From the cell containing the given text, extract its center point as (X, Y) coordinate. 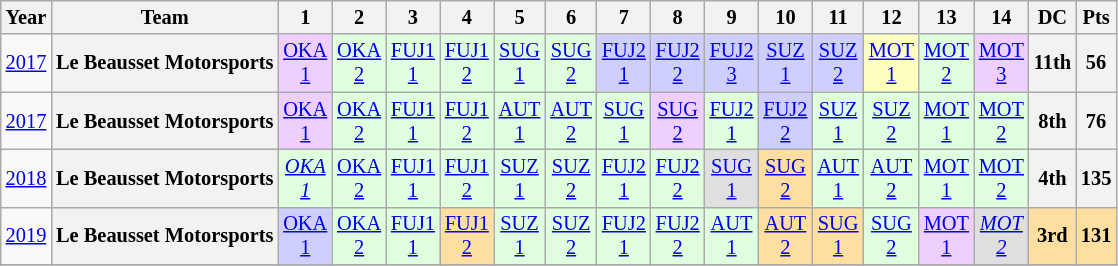
13 (946, 17)
Team (164, 17)
12 (892, 17)
7 (624, 17)
MOT3 (1002, 63)
8 (678, 17)
5 (520, 17)
3 (413, 17)
1 (305, 17)
76 (1096, 121)
9 (732, 17)
Year (26, 17)
14 (1002, 17)
2019 (26, 236)
11th (1052, 63)
2018 (26, 178)
8th (1052, 121)
135 (1096, 178)
Pts (1096, 17)
131 (1096, 236)
FUJ23 (732, 63)
6 (571, 17)
3rd (1052, 236)
10 (785, 17)
4th (1052, 178)
56 (1096, 63)
2 (359, 17)
11 (838, 17)
4 (467, 17)
DC (1052, 17)
